From the cell containing the given text, extract its center point as [x, y] coordinate. 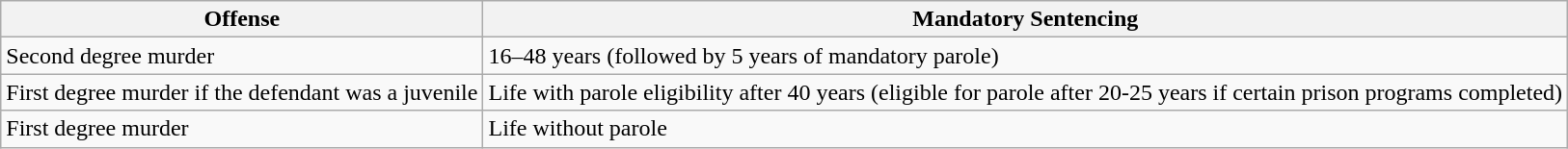
First degree murder [242, 129]
First degree murder if the defendant was a juvenile [242, 92]
Life without parole [1026, 129]
Life with parole eligibility after 40 years (eligible for parole after 20-25 years if certain prison programs completed) [1026, 92]
Mandatory Sentencing [1026, 19]
Second degree murder [242, 56]
16–48 years (followed by 5 years of mandatory parole) [1026, 56]
Offense [242, 19]
